Extract the (x, y) coordinate from the center of the cell holding the provided text.  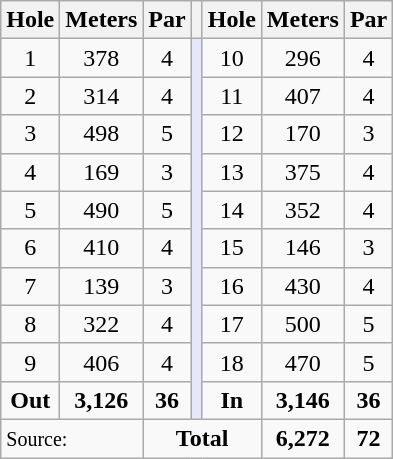
146 (302, 248)
139 (102, 286)
8 (30, 324)
14 (232, 210)
In (232, 400)
3,146 (302, 400)
470 (302, 362)
490 (102, 210)
410 (102, 248)
1 (30, 58)
378 (102, 58)
375 (302, 172)
407 (302, 96)
15 (232, 248)
430 (302, 286)
352 (302, 210)
3,126 (102, 400)
18 (232, 362)
9 (30, 362)
2 (30, 96)
10 (232, 58)
72 (368, 438)
169 (102, 172)
11 (232, 96)
314 (102, 96)
6 (30, 248)
16 (232, 286)
Total (202, 438)
17 (232, 324)
Source: (72, 438)
170 (302, 134)
498 (102, 134)
500 (302, 324)
296 (302, 58)
322 (102, 324)
13 (232, 172)
406 (102, 362)
6,272 (302, 438)
Out (30, 400)
7 (30, 286)
12 (232, 134)
